Locate the cell with the specified text and output its [x, y] center coordinate. 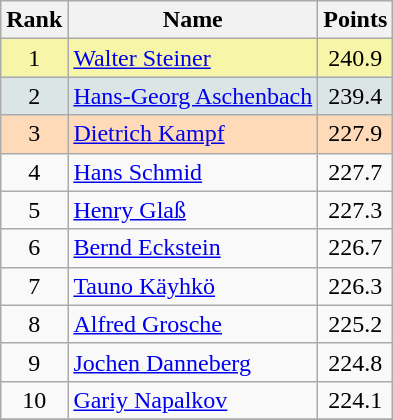
Henry Glaß [193, 210]
Jochen Danneberg [193, 362]
2 [34, 96]
240.9 [356, 58]
Hans Schmid [193, 172]
1 [34, 58]
Rank [34, 20]
226.3 [356, 286]
Dietrich Kampf [193, 134]
226.7 [356, 248]
Bernd Eckstein [193, 248]
Tauno Käyhkö [193, 286]
7 [34, 286]
6 [34, 248]
239.4 [356, 96]
Walter Steiner [193, 58]
225.2 [356, 324]
8 [34, 324]
Hans-Georg Aschenbach [193, 96]
227.9 [356, 134]
4 [34, 172]
3 [34, 134]
9 [34, 362]
Points [356, 20]
Alfred Grosche [193, 324]
227.7 [356, 172]
227.3 [356, 210]
10 [34, 400]
5 [34, 210]
224.1 [356, 400]
Name [193, 20]
Gariy Napalkov [193, 400]
224.8 [356, 362]
